Return the (X, Y) coordinate for the center point of the cell that contains the specified text.  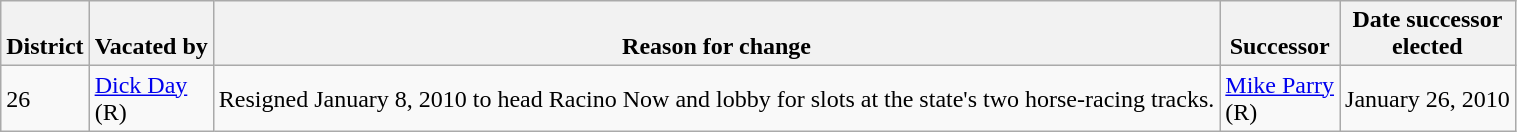
January 26, 2010 (1428, 98)
Reason for change (716, 34)
District (45, 34)
Resigned January 8, 2010 to head Racino Now and lobby for slots at the state's two horse-racing tracks. (716, 98)
Date successorelected (1428, 34)
Vacated by (151, 34)
Dick Day(R) (151, 98)
26 (45, 98)
Mike Parry(R) (1280, 98)
Successor (1280, 34)
